Return (X, Y) of the center of cell containing provided text 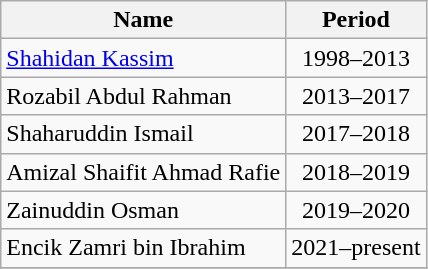
Name (144, 20)
2018–2019 (356, 172)
2017–2018 (356, 134)
Shahidan Kassim (144, 58)
1998–2013 (356, 58)
2019–2020 (356, 210)
Shaharuddin Ismail (144, 134)
2021–present (356, 248)
Encik Zamri bin Ibrahim (144, 248)
Zainuddin Osman (144, 210)
Period (356, 20)
2013–2017 (356, 96)
Rozabil Abdul Rahman (144, 96)
Amizal Shaifit Ahmad Rafie (144, 172)
